Detect which cell encompasses the target text, then output its (x, y) center coordinate. 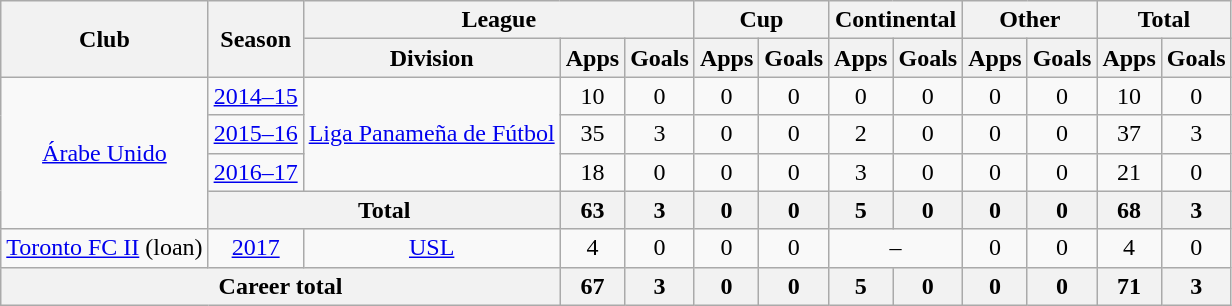
2017 (256, 248)
Division (432, 58)
2015–16 (256, 134)
Season (256, 39)
League (498, 20)
63 (592, 210)
USL (432, 248)
35 (592, 134)
18 (592, 172)
Liga Panameña de Fútbol (432, 134)
37 (1129, 134)
Cup (761, 20)
2016–17 (256, 172)
71 (1129, 286)
2 (861, 134)
2014–15 (256, 96)
– (896, 248)
68 (1129, 210)
Career total (280, 286)
Árabe Unido (104, 153)
Club (104, 39)
Other (1030, 20)
Toronto FC II (loan) (104, 248)
Continental (896, 20)
21 (1129, 172)
67 (592, 286)
